Provide the (X, Y) coordinate of the cell's center where the given text is located.  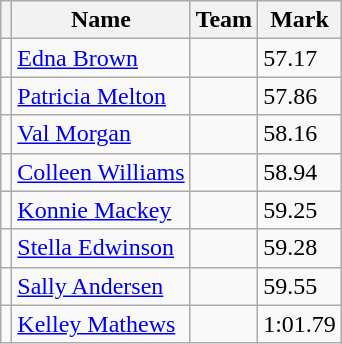
Stella Edwinson (101, 248)
Sally Andersen (101, 286)
57.17 (300, 58)
58.16 (300, 134)
Edna Brown (101, 58)
Konnie Mackey (101, 210)
59.55 (300, 286)
Team (224, 20)
59.25 (300, 210)
57.86 (300, 96)
Mark (300, 20)
Name (101, 20)
Colleen Williams (101, 172)
Patricia Melton (101, 96)
1:01.79 (300, 324)
59.28 (300, 248)
58.94 (300, 172)
Kelley Mathews (101, 324)
Val Morgan (101, 134)
